Extract the (X, Y) coordinate from the center of the cell holding the provided text.  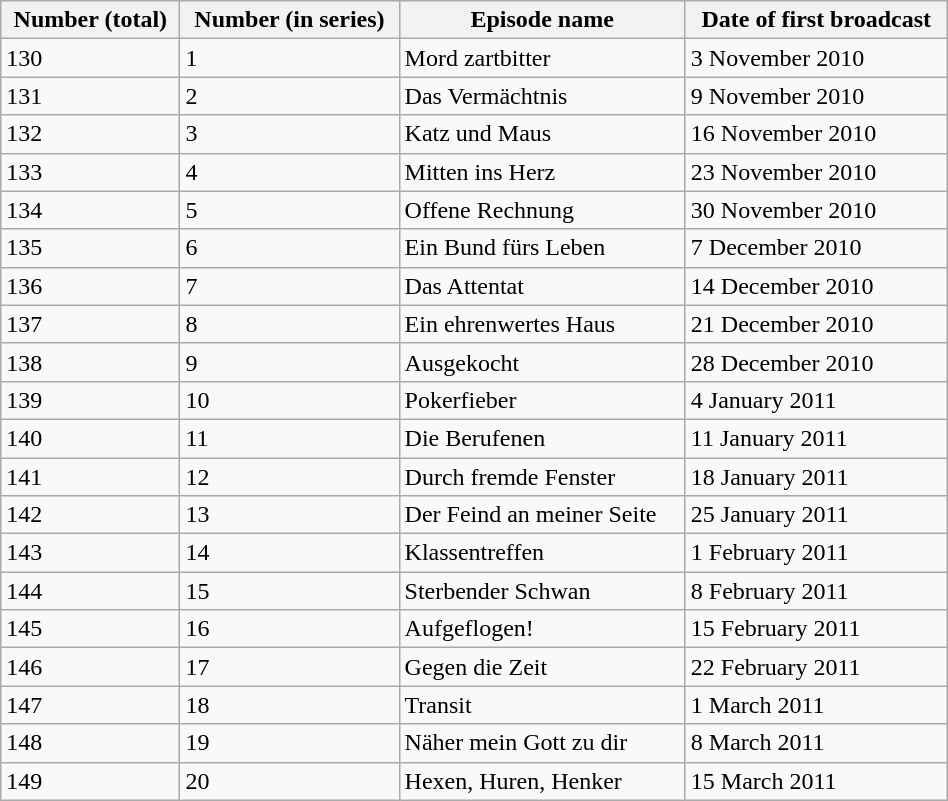
131 (90, 96)
138 (90, 362)
Number (in series) (290, 20)
148 (90, 743)
Gegen die Zeit (542, 667)
Number (total) (90, 20)
142 (90, 515)
3 (290, 134)
Katz und Maus (542, 134)
11 (290, 438)
23 November 2010 (816, 172)
130 (90, 58)
Die Berufenen (542, 438)
Date of first broadcast (816, 20)
Hexen, Huren, Henker (542, 781)
Klassentreffen (542, 553)
135 (90, 248)
7 December 2010 (816, 248)
8 (290, 324)
28 December 2010 (816, 362)
Transit (542, 705)
Durch fremde Fenster (542, 477)
133 (90, 172)
Näher mein Gott zu dir (542, 743)
8 February 2011 (816, 591)
140 (90, 438)
9 (290, 362)
15 February 2011 (816, 629)
4 January 2011 (816, 400)
13 (290, 515)
1 March 2011 (816, 705)
134 (90, 210)
132 (90, 134)
146 (90, 667)
5 (290, 210)
14 December 2010 (816, 286)
15 (290, 591)
16 (290, 629)
9 November 2010 (816, 96)
137 (90, 324)
Sterbender Schwan (542, 591)
2 (290, 96)
136 (90, 286)
1 (290, 58)
11 January 2011 (816, 438)
21 December 2010 (816, 324)
139 (90, 400)
Ausgekocht (542, 362)
Ein ehrenwertes Haus (542, 324)
Der Feind an meiner Seite (542, 515)
Das Attentat (542, 286)
12 (290, 477)
15 March 2011 (816, 781)
22 February 2011 (816, 667)
Mitten ins Herz (542, 172)
Aufgeflogen! (542, 629)
Pokerfieber (542, 400)
3 November 2010 (816, 58)
10 (290, 400)
19 (290, 743)
141 (90, 477)
30 November 2010 (816, 210)
4 (290, 172)
Offene Rechnung (542, 210)
20 (290, 781)
25 January 2011 (816, 515)
149 (90, 781)
17 (290, 667)
Ein Bund fürs Leben (542, 248)
145 (90, 629)
Mord zartbitter (542, 58)
Episode name (542, 20)
8 March 2011 (816, 743)
18 January 2011 (816, 477)
6 (290, 248)
16 November 2010 (816, 134)
147 (90, 705)
Das Vermächtnis (542, 96)
144 (90, 591)
143 (90, 553)
18 (290, 705)
7 (290, 286)
1 February 2011 (816, 553)
14 (290, 553)
